Find where the given text appears and provide that cell's center as [x, y] coordinate. 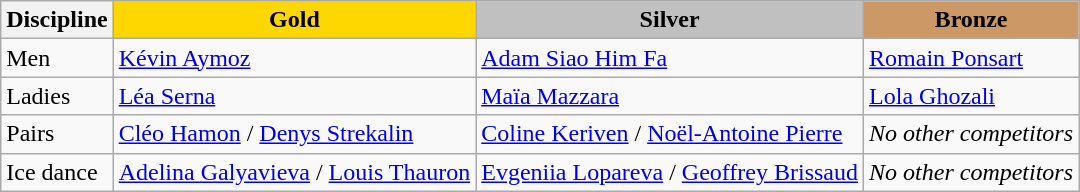
Bronze [972, 20]
Pairs [57, 134]
Gold [294, 20]
Lola Ghozali [972, 96]
Coline Keriven / Noël-Antoine Pierre [670, 134]
Adelina Galyavieva / Louis Thauron [294, 172]
Ice dance [57, 172]
Ladies [57, 96]
Adam Siao Him Fa [670, 58]
Maïa Mazzara [670, 96]
Léa Serna [294, 96]
Kévin Aymoz [294, 58]
Discipline [57, 20]
Cléo Hamon / Denys Strekalin [294, 134]
Evgeniia Lopareva / Geoffrey Brissaud [670, 172]
Romain Ponsart [972, 58]
Men [57, 58]
Silver [670, 20]
